From the cell containing the given text, extract its center point as (x, y) coordinate. 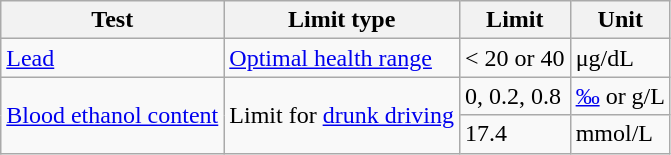
Unit (620, 20)
17.4 (514, 134)
Blood ethanol content (112, 115)
mmol/L (620, 134)
Limit type (342, 20)
Optimal health range (342, 58)
Lead (112, 58)
0, 0.2, 0.8 (514, 96)
Limit (514, 20)
μg/dL (620, 58)
Test (112, 20)
< 20 or 40 (514, 58)
Limit for drunk driving (342, 115)
‰ or g/L (620, 96)
